Return the (x, y) coordinate for the center point of the cell that contains the specified text.  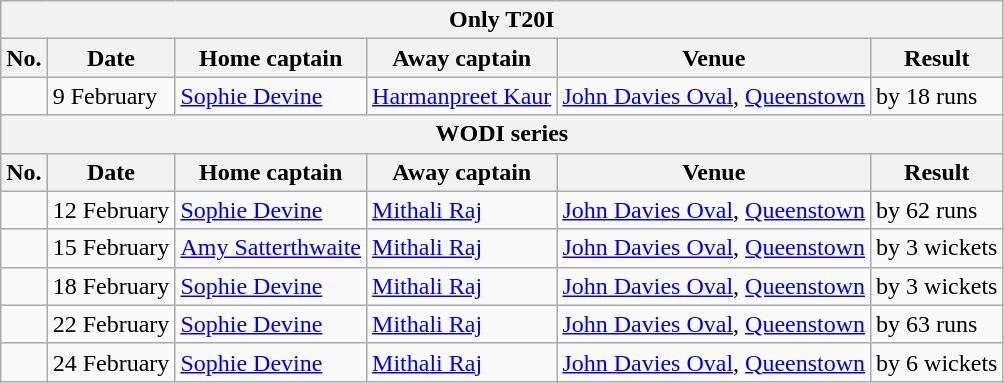
WODI series (502, 134)
by 18 runs (937, 96)
Harmanpreet Kaur (462, 96)
Amy Satterthwaite (271, 248)
by 6 wickets (937, 362)
22 February (111, 324)
12 February (111, 210)
9 February (111, 96)
18 February (111, 286)
24 February (111, 362)
Only T20I (502, 20)
by 63 runs (937, 324)
by 62 runs (937, 210)
15 February (111, 248)
